Identify which cell holds the provided text, then report its [x, y] central coordinate. 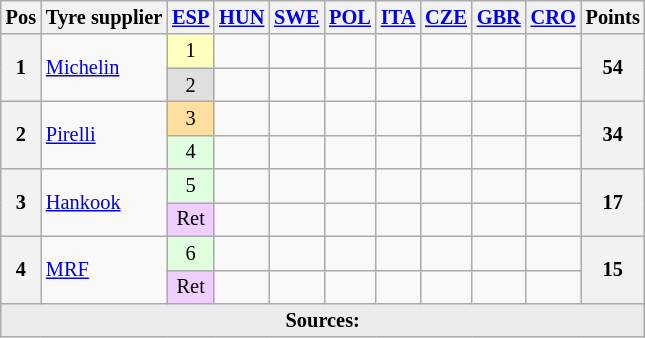
GBR [499, 17]
MRF [104, 270]
Michelin [104, 68]
Points [613, 17]
CZE [446, 17]
ESP [190, 17]
6 [190, 253]
SWE [296, 17]
54 [613, 68]
5 [190, 186]
ITA [398, 17]
34 [613, 134]
17 [613, 202]
POL [350, 17]
HUN [242, 17]
CRO [554, 17]
Pirelli [104, 134]
15 [613, 270]
Hankook [104, 202]
Sources: [323, 320]
Pos [21, 17]
Tyre supplier [104, 17]
